Return [X, Y] of the center of cell containing provided text 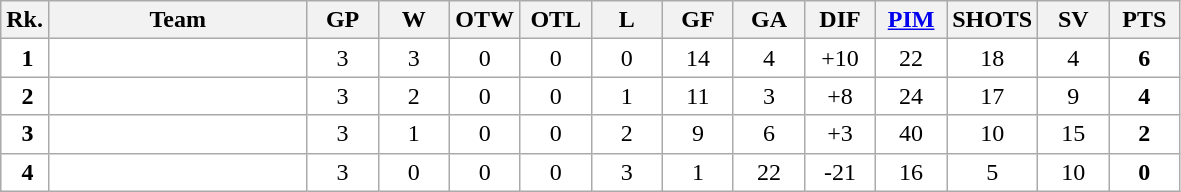
L [626, 20]
W [414, 20]
PIM [912, 20]
24 [912, 96]
PTS [1144, 20]
DIF [840, 20]
17 [992, 96]
GA [768, 20]
14 [698, 58]
GP [342, 20]
11 [698, 96]
40 [912, 134]
OTW [484, 20]
OTL [556, 20]
18 [992, 58]
GF [698, 20]
15 [1074, 134]
Team [178, 20]
SV [1074, 20]
+8 [840, 96]
SHOTS [992, 20]
-21 [840, 172]
16 [912, 172]
Rk. [25, 20]
+3 [840, 134]
+10 [840, 58]
5 [992, 172]
